Output the [x, y] coordinate of the center of the cell containing the given text.  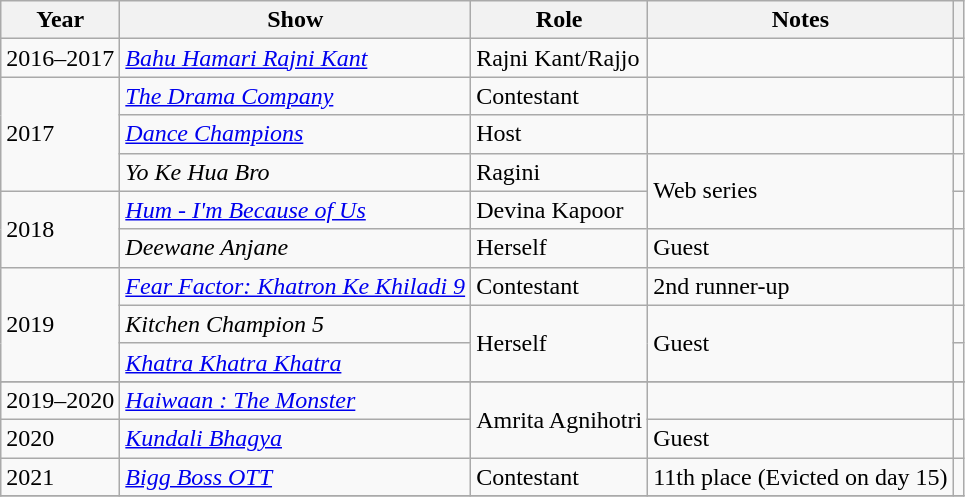
Hum - I'm Because of Us [296, 210]
2019 [60, 324]
Khatra Khatra Khatra [296, 362]
Kundali Bhagya [296, 438]
2019–2020 [60, 400]
Kitchen Champion 5 [296, 324]
Rajni Kant/Rajjo [560, 58]
Haiwaan : The Monster [296, 400]
2020 [60, 438]
Bigg Boss OTT [296, 477]
Ragini [560, 172]
Yo Ke Hua Bro [296, 172]
Host [560, 134]
2nd runner-up [800, 286]
The Drama Company [296, 96]
Deewane Anjane [296, 248]
Amrita Agnihotri [560, 419]
Show [296, 20]
Fear Factor: Khatron Ke Khiladi 9 [296, 286]
2021 [60, 477]
11th place (Evicted on day 15) [800, 477]
Devina Kapoor [560, 210]
Bahu Hamari Rajni Kant [296, 58]
2017 [60, 134]
Dance Champions [296, 134]
Role [560, 20]
2016–2017 [60, 58]
Web series [800, 191]
2018 [60, 229]
Year [60, 20]
Notes [800, 20]
